From the cell containing the given text, extract its center point as (x, y) coordinate. 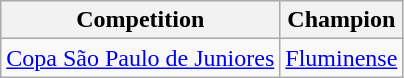
Copa São Paulo de Juniores (140, 58)
Champion (342, 20)
Competition (140, 20)
Fluminense (342, 58)
